Identify which cell holds the provided text, then report its [X, Y] central coordinate. 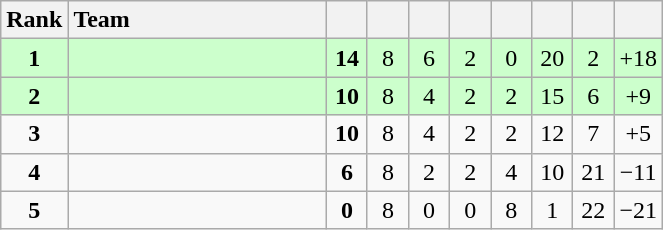
20 [552, 58]
+9 [638, 96]
Rank [34, 20]
7 [594, 134]
22 [594, 210]
5 [34, 210]
+18 [638, 58]
12 [552, 134]
15 [552, 96]
Team [198, 20]
3 [34, 134]
+5 [638, 134]
−11 [638, 172]
−21 [638, 210]
21 [594, 172]
14 [346, 58]
